Return the (X, Y) coordinate for the center point of the cell that contains the specified text.  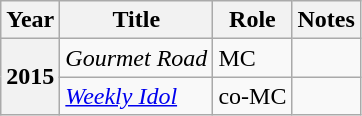
2015 (30, 77)
Weekly Idol (136, 96)
Gourmet Road (136, 58)
Year (30, 20)
co-MC (252, 96)
Notes (326, 20)
Role (252, 20)
MC (252, 58)
Title (136, 20)
